Provide the (X, Y) coordinate of the cell's center where the given text is located.  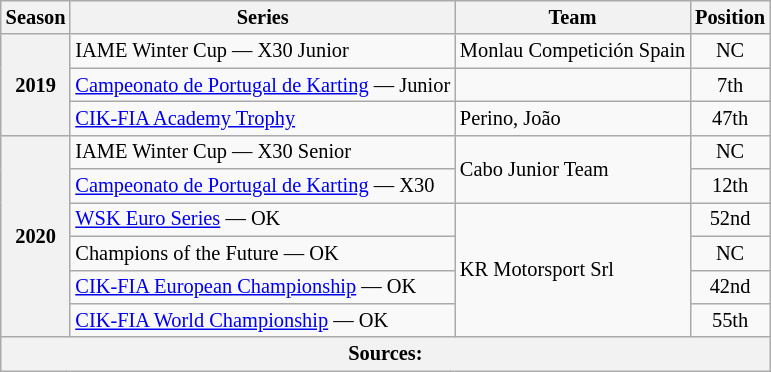
47th (730, 118)
Season (36, 17)
55th (730, 320)
Cabo Junior Team (572, 168)
WSK Euro Series — OK (262, 219)
52nd (730, 219)
CIK-FIA World Championship — OK (262, 320)
KR Motorsport Srl (572, 270)
42nd (730, 287)
CIK-FIA Academy Trophy (262, 118)
Perino, João (572, 118)
IAME Winter Cup — X30 Senior (262, 152)
Campeonato de Portugal de Karting — X30 (262, 186)
Team (572, 17)
Position (730, 17)
Campeonato de Portugal de Karting — Junior (262, 85)
IAME Winter Cup — X30 Junior (262, 51)
Champions of the Future — OK (262, 253)
7th (730, 85)
12th (730, 186)
Series (262, 17)
2020 (36, 236)
Sources: (386, 354)
Monlau Competición Spain (572, 51)
CIK-FIA European Championship — OK (262, 287)
2019 (36, 84)
